For the text-containing cell, return its midpoint in [X, Y] coordinate format. 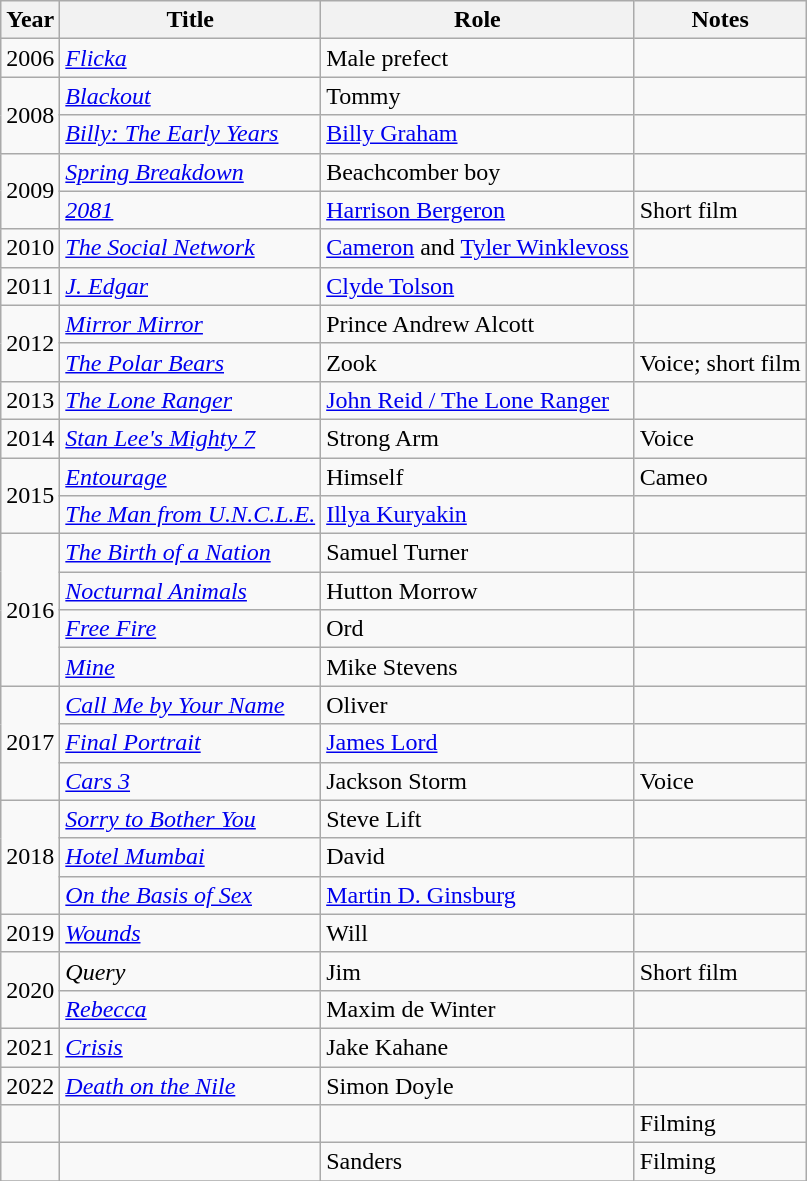
Voice; short film [720, 362]
Samuel Turner [478, 553]
Mirror Mirror [190, 324]
Query [190, 971]
The Social Network [190, 248]
Sanders [478, 1162]
Rebecca [190, 1009]
David [478, 857]
Himself [478, 477]
Notes [720, 20]
John Reid / The Lone Ranger [478, 400]
Death on the Nile [190, 1085]
Wounds [190, 933]
Flicka [190, 58]
Billy Graham [478, 134]
Martin D. Ginsburg [478, 895]
2019 [30, 933]
Clyde Tolson [478, 286]
Tommy [478, 96]
2008 [30, 115]
2015 [30, 496]
James Lord [478, 743]
2022 [30, 1085]
Prince Andrew Alcott [478, 324]
Mike Stevens [478, 667]
The Lone Ranger [190, 400]
On the Basis of Sex [190, 895]
2006 [30, 58]
Role [478, 20]
J. Edgar [190, 286]
The Polar Bears [190, 362]
Maxim de Winter [478, 1009]
Title [190, 20]
Hutton Morrow [478, 591]
Simon Doyle [478, 1085]
Final Portrait [190, 743]
Male prefect [478, 58]
Sorry to Bother You [190, 819]
2018 [30, 857]
Year [30, 20]
Billy: The Early Years [190, 134]
Strong Arm [478, 438]
2009 [30, 191]
2014 [30, 438]
Mine [190, 667]
Hotel Mumbai [190, 857]
Jackson Storm [478, 781]
Entourage [190, 477]
Nocturnal Animals [190, 591]
Ord [478, 629]
Crisis [190, 1047]
Zook [478, 362]
Harrison Bergeron [478, 210]
Cameo [720, 477]
Cameron and Tyler Winklevoss [478, 248]
2010 [30, 248]
2017 [30, 743]
Beachcomber boy [478, 172]
2021 [30, 1047]
Illya Kuryakin [478, 515]
Blackout [190, 96]
Will [478, 933]
2020 [30, 990]
Free Fire [190, 629]
2081 [190, 210]
Jake Kahane [478, 1047]
Steve Lift [478, 819]
2011 [30, 286]
Jim [478, 971]
2012 [30, 343]
Call Me by Your Name [190, 705]
The Birth of a Nation [190, 553]
The Man from U.N.C.L.E. [190, 515]
Cars 3 [190, 781]
Spring Breakdown [190, 172]
2016 [30, 610]
Oliver [478, 705]
2013 [30, 400]
Stan Lee's Mighty 7 [190, 438]
